Return (X, Y) of the center of cell containing provided text 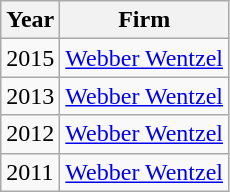
2015 (30, 58)
2011 (30, 172)
2013 (30, 96)
Firm (144, 20)
Year (30, 20)
2012 (30, 134)
